From the cell containing the given text, extract its center point as (x, y) coordinate. 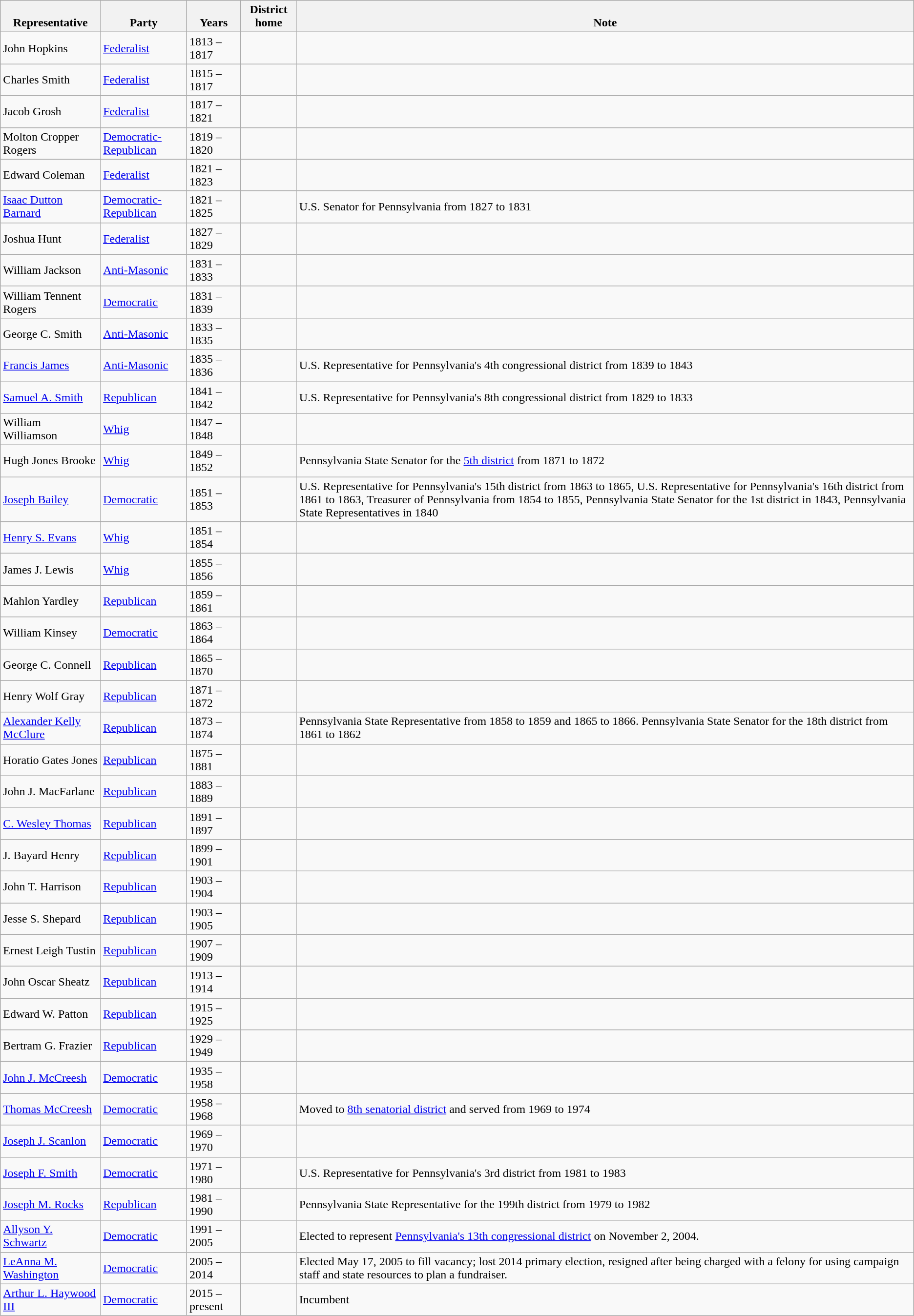
1903 – 1905 (214, 919)
1873 – 1874 (214, 728)
Isaac Dutton Barnard (51, 207)
1913 – 1914 (214, 982)
Years (214, 17)
1907 – 1909 (214, 951)
Francis James (51, 365)
1815 – 1817 (214, 80)
Pennsylvania State Representative from 1858 to 1859 and 1865 to 1866. Pennsylvania State Senator for the 18th district from 1861 to 1862 (605, 728)
Joshua Hunt (51, 238)
John J. MacFarlane (51, 792)
John Oscar Sheatz (51, 982)
Henry Wolf Gray (51, 696)
1929 – 1949 (214, 1046)
Note (605, 17)
U.S. Representative for Pennsylvania's 4th congressional district from 1839 to 1843 (605, 365)
Henry S. Evans (51, 538)
1915 – 1925 (214, 1014)
1831 – 1833 (214, 270)
Party (144, 17)
1841 – 1842 (214, 397)
1899 – 1901 (214, 855)
1821 – 1825 (214, 207)
1817 – 1821 (214, 111)
U.S. Representative for Pennsylvania's 3rd district from 1981 to 1983 (605, 1172)
1835 – 1836 (214, 365)
Edward Coleman (51, 175)
1851 – 1853 (214, 499)
1831 – 1839 (214, 302)
Pennsylvania State Senator for the 5th district from 1871 to 1872 (605, 461)
2015 – present (214, 1299)
Representative (51, 17)
Horatio Gates Jones (51, 760)
1871 – 1872 (214, 696)
George C. Connell (51, 665)
1903 – 1904 (214, 886)
1819 – 1820 (214, 144)
George C. Smith (51, 334)
LeAnna M. Washington (51, 1268)
J. Bayard Henry (51, 855)
Charles Smith (51, 80)
Moved to 8th senatorial district and served from 1969 to 1974 (605, 1109)
Jesse S. Shepard (51, 919)
Alexander Kelly McClure (51, 728)
William Kinsey (51, 633)
Joseph J. Scanlon (51, 1141)
Joseph Bailey (51, 499)
Mahlon Yardley (51, 601)
C. Wesley Thomas (51, 823)
1883 – 1889 (214, 792)
1833 – 1835 (214, 334)
U.S. Senator for Pennsylvania from 1827 to 1831 (605, 207)
1865 – 1870 (214, 665)
Hugh Jones Brooke (51, 461)
2005 – 2014 (214, 1268)
Samuel A. Smith (51, 397)
Bertram G. Frazier (51, 1046)
1821 – 1823 (214, 175)
1849 – 1852 (214, 461)
William Jackson (51, 270)
1935 – 1958 (214, 1078)
Incumbent (605, 1299)
Thomas McCreesh (51, 1109)
John J. McCreesh (51, 1078)
Joseph M. Rocks (51, 1205)
William Tennent Rogers (51, 302)
Jacob Grosh (51, 111)
1863 – 1864 (214, 633)
Ernest Leigh Tustin (51, 951)
District home (269, 17)
Allyson Y. Schwartz (51, 1236)
William Williamson (51, 430)
1969 – 1970 (214, 1141)
1827 – 1829 (214, 238)
Edward W. Patton (51, 1014)
James J. Lewis (51, 569)
1991 – 2005 (214, 1236)
Molton Cropper Rogers (51, 144)
1981 – 1990 (214, 1205)
1855 – 1856 (214, 569)
1971 – 1980 (214, 1172)
John T. Harrison (51, 886)
1851 – 1854 (214, 538)
Joseph F. Smith (51, 1172)
Elected to represent Pennsylvania's 13th congressional district on November 2, 2004. (605, 1236)
1847 – 1848 (214, 430)
Arthur L. Haywood III (51, 1299)
1958 – 1968 (214, 1109)
U.S. Representative for Pennsylvania's 8th congressional district from 1829 to 1833 (605, 397)
1891 – 1897 (214, 823)
1875 – 1881 (214, 760)
John Hopkins (51, 48)
Pennsylvania State Representative for the 199th district from 1979 to 1982 (605, 1205)
1859 – 1861 (214, 601)
1813 – 1817 (214, 48)
